Scan for the cell matching the given text and deliver its (X, Y) coordinate at center. 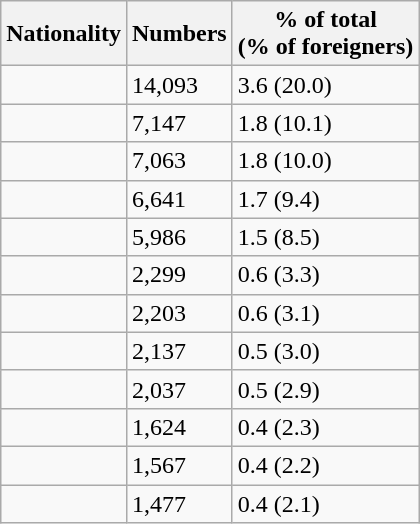
1,624 (179, 427)
0.4 (2.2) (326, 465)
6,641 (179, 199)
0.5 (3.0) (326, 351)
Nationality (64, 34)
2,203 (179, 313)
7,147 (179, 123)
1.5 (8.5) (326, 237)
Numbers (179, 34)
0.4 (2.1) (326, 503)
7,063 (179, 161)
5,986 (179, 237)
1.7 (9.4) (326, 199)
1,567 (179, 465)
0.4 (2.3) (326, 427)
14,093 (179, 85)
2,299 (179, 275)
1.8 (10.1) (326, 123)
0.5 (2.9) (326, 389)
0.6 (3.3) (326, 275)
1,477 (179, 503)
1.8 (10.0) (326, 161)
2,137 (179, 351)
% of total(% of foreigners) (326, 34)
3.6 (20.0) (326, 85)
0.6 (3.1) (326, 313)
2,037 (179, 389)
